Locate the cell with the specified text and output its [x, y] center coordinate. 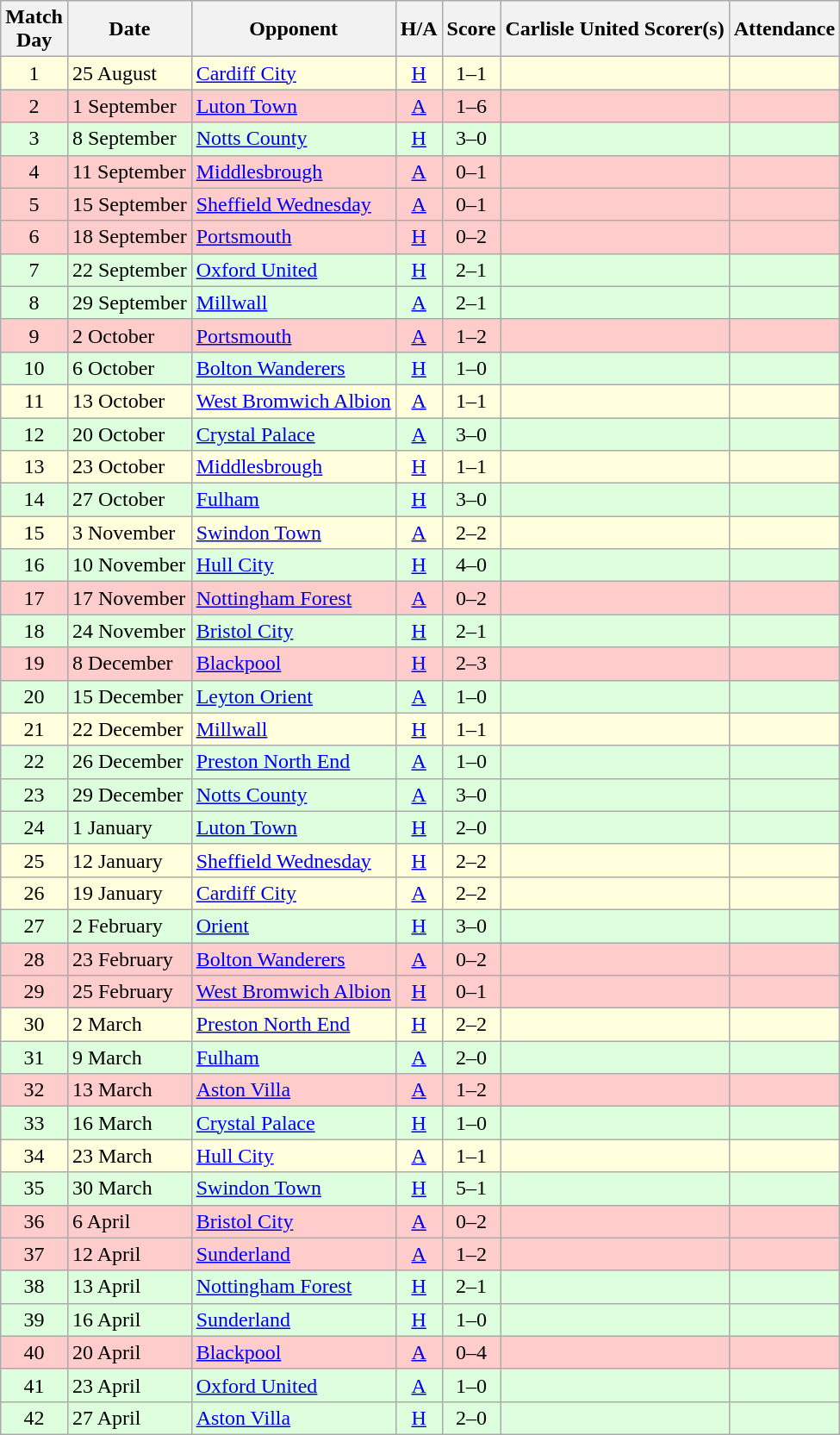
5 [34, 204]
41 [34, 1385]
24 November [129, 631]
2 March [129, 1025]
10 [34, 368]
31 [34, 1058]
8 September [129, 139]
25 August [129, 73]
35 [34, 1189]
Carlisle United Scorer(s) [615, 29]
7 [34, 270]
25 February [129, 992]
40 [34, 1352]
12 [34, 434]
18 September [129, 237]
2–3 [471, 664]
24 [34, 827]
Date [129, 29]
23 [34, 795]
27 April [129, 1418]
6 October [129, 368]
16 [34, 565]
23 April [129, 1385]
26 [34, 893]
20 April [129, 1352]
2 [34, 106]
30 March [129, 1189]
21 [34, 729]
29 December [129, 795]
13 October [129, 401]
15 [34, 533]
34 [34, 1156]
3 November [129, 533]
6 [34, 237]
Leyton Orient [293, 696]
Match Day [34, 29]
20 [34, 696]
27 [34, 926]
1–6 [471, 106]
30 [34, 1025]
14 [34, 500]
19 January [129, 893]
12 April [129, 1254]
13 April [129, 1287]
Attendance [784, 29]
1 January [129, 827]
20 October [129, 434]
23 March [129, 1156]
36 [34, 1221]
10 November [129, 565]
3 [34, 139]
12 January [129, 860]
29 September [129, 303]
0–4 [471, 1352]
11 September [129, 172]
13 March [129, 1090]
9 March [129, 1058]
32 [34, 1090]
16 March [129, 1123]
11 [34, 401]
4–0 [471, 565]
5–1 [471, 1189]
Orient [293, 926]
15 December [129, 696]
16 April [129, 1320]
22 September [129, 270]
17 [34, 598]
9 [34, 335]
27 October [129, 500]
4 [34, 172]
26 December [129, 762]
18 [34, 631]
28 [34, 959]
6 April [129, 1221]
23 February [129, 959]
1 September [129, 106]
2 October [129, 335]
42 [34, 1418]
25 [34, 860]
1 [34, 73]
39 [34, 1320]
38 [34, 1287]
Score [471, 29]
13 [34, 467]
37 [34, 1254]
2 February [129, 926]
H/A [419, 29]
23 October [129, 467]
33 [34, 1123]
17 November [129, 598]
22 [34, 762]
8 [34, 303]
15 September [129, 204]
22 December [129, 729]
Opponent [293, 29]
19 [34, 664]
29 [34, 992]
8 December [129, 664]
